From the cell containing the given text, extract its center point as [X, Y] coordinate. 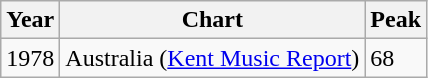
68 [396, 58]
1978 [30, 58]
Australia (Kent Music Report) [212, 58]
Peak [396, 20]
Year [30, 20]
Chart [212, 20]
